For the text-containing cell, return its midpoint in [X, Y] coordinate format. 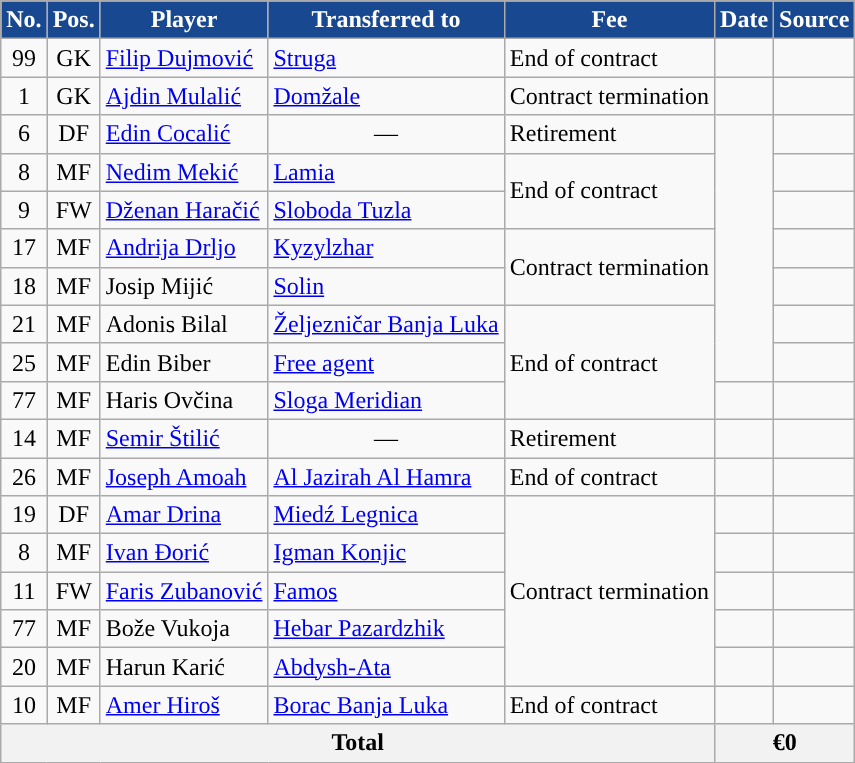
Haris Ovčina [184, 400]
Miedź Legnica [386, 515]
21 [24, 324]
Nedim Mekić [184, 172]
Pos. [74, 20]
Date [744, 20]
Borac Banja Luka [386, 705]
Josip Mijić [184, 286]
Ivan Đorić [184, 553]
Hebar Pazardzhik [386, 629]
14 [24, 438]
1 [24, 96]
Free agent [386, 362]
Faris Zubanović [184, 591]
Player [184, 20]
Struga [386, 58]
Dženan Haračić [184, 210]
18 [24, 286]
Edin Biber [184, 362]
10 [24, 705]
Andrija Drljo [184, 248]
26 [24, 477]
Harun Karić [184, 667]
Igman Konjic [386, 553]
Solin [386, 286]
Lamia [386, 172]
19 [24, 515]
Source [814, 20]
6 [24, 134]
Abdysh-Ata [386, 667]
Bože Vukoja [184, 629]
Kyzylzhar [386, 248]
Domžale [386, 96]
Transferred to [386, 20]
Fee [609, 20]
Filip Dujmović [184, 58]
Joseph Amoah [184, 477]
Total [358, 743]
Amer Hiroš [184, 705]
Famos [386, 591]
20 [24, 667]
Ajdin Mulalić [184, 96]
17 [24, 248]
Željezničar Banja Luka [386, 324]
Al Jazirah Al Hamra [386, 477]
Sloga Meridian [386, 400]
No. [24, 20]
Adonis Bilal [184, 324]
99 [24, 58]
Semir Štilić [184, 438]
25 [24, 362]
Edin Cocalić [184, 134]
€0 [785, 743]
Sloboda Tuzla [386, 210]
11 [24, 591]
9 [24, 210]
Amar Drina [184, 515]
